Detect which cell encompasses the target text, then output its (X, Y) center coordinate. 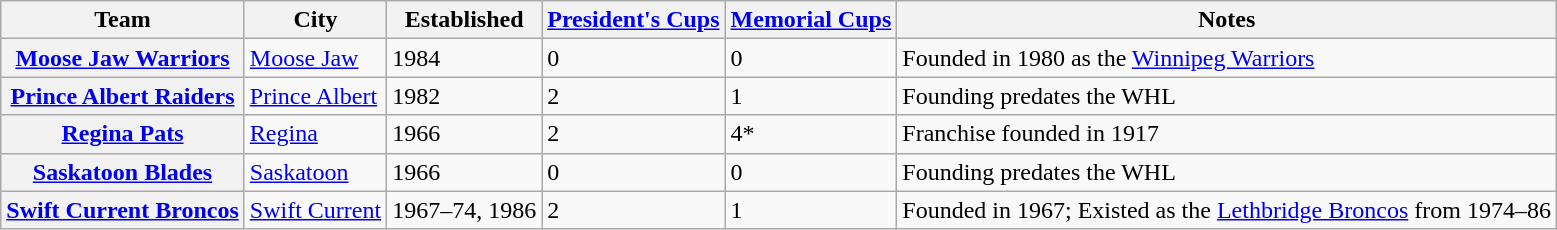
Swift Current Broncos (123, 210)
Notes (1227, 20)
Founded in 1967; Existed as the Lethbridge Broncos from 1974–86 (1227, 210)
Regina (315, 134)
President's Cups (634, 20)
Moose Jaw Warriors (123, 58)
Prince Albert (315, 96)
1967–74, 1986 (464, 210)
4* (811, 134)
Established (464, 20)
City (315, 20)
Regina Pats (123, 134)
1982 (464, 96)
Swift Current (315, 210)
Moose Jaw (315, 58)
Saskatoon Blades (123, 172)
Team (123, 20)
Prince Albert Raiders (123, 96)
Founded in 1980 as the Winnipeg Warriors (1227, 58)
Franchise founded in 1917 (1227, 134)
Saskatoon (315, 172)
1984 (464, 58)
Memorial Cups (811, 20)
